Return the [x, y] coordinate for the center point of the cell that contains the specified text.  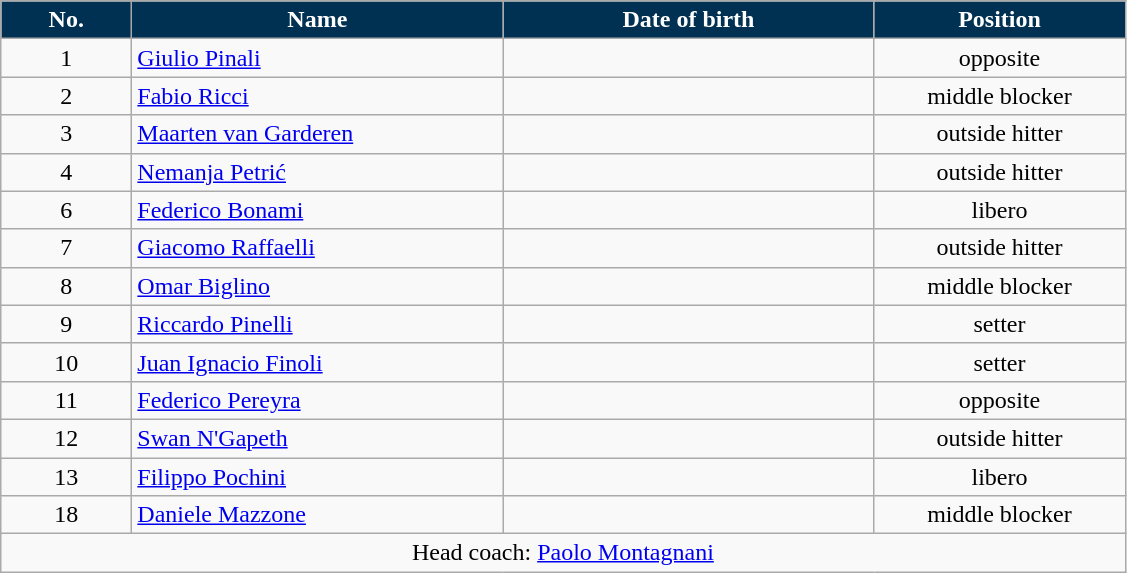
Maarten van Garderen [318, 134]
Fabio Ricci [318, 96]
1 [66, 58]
12 [66, 438]
3 [66, 134]
Filippo Pochini [318, 477]
11 [66, 400]
8 [66, 286]
7 [66, 248]
6 [66, 210]
Federico Bonami [318, 210]
Daniele Mazzone [318, 515]
Federico Pereyra [318, 400]
Giulio Pinali [318, 58]
4 [66, 172]
Name [318, 20]
Swan N'Gapeth [318, 438]
Omar Biglino [318, 286]
18 [66, 515]
Giacomo Raffaelli [318, 248]
Juan Ignacio Finoli [318, 362]
9 [66, 324]
Riccardo Pinelli [318, 324]
Nemanja Petrić [318, 172]
Date of birth [688, 20]
10 [66, 362]
No. [66, 20]
13 [66, 477]
Head coach: Paolo Montagnani [563, 553]
2 [66, 96]
Position [1000, 20]
